Identify which cell holds the provided text, then report its [x, y] central coordinate. 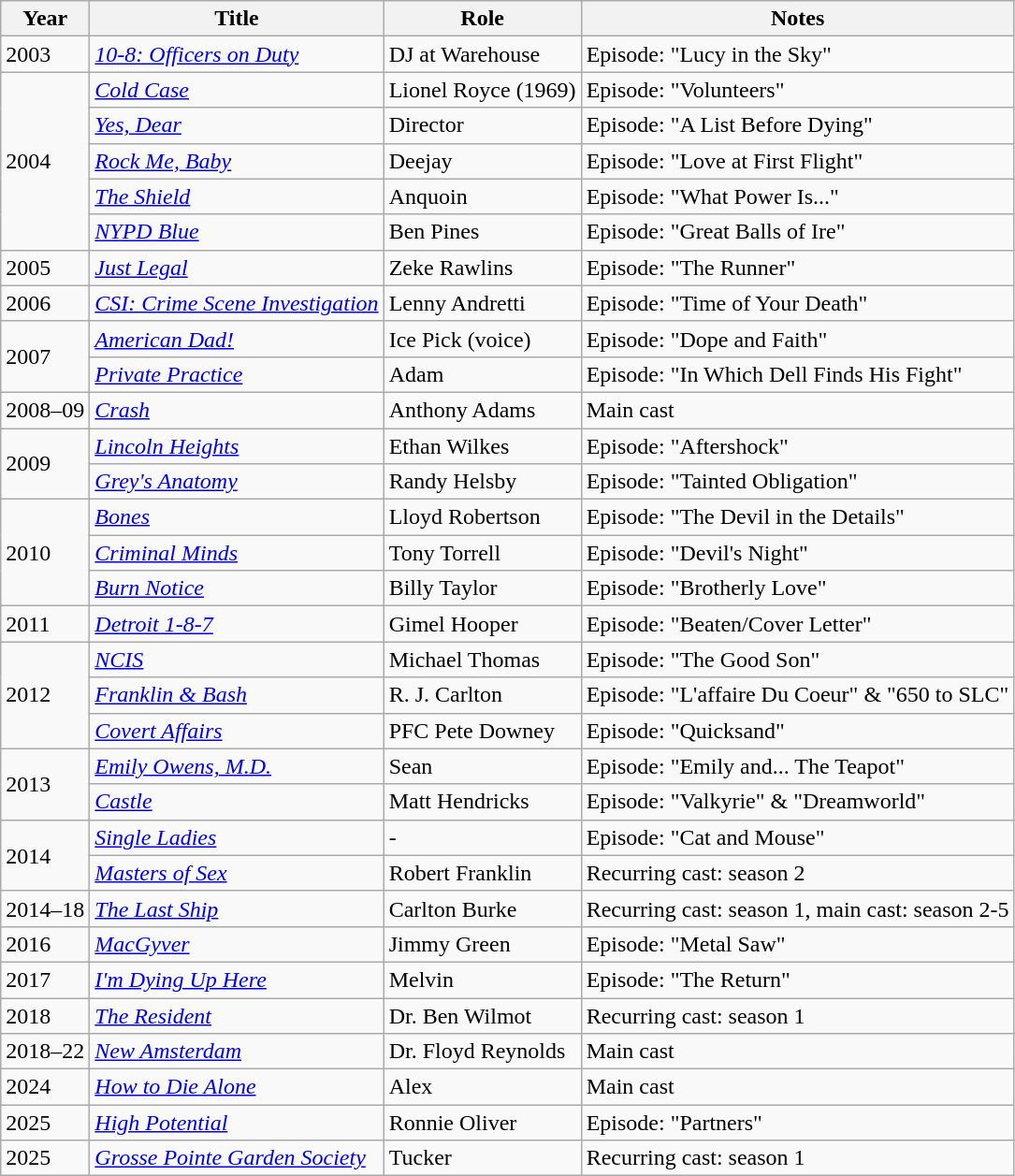
The Shield [237, 196]
Episode: "Dope and Faith" [797, 339]
2014–18 [45, 908]
Dr. Ben Wilmot [483, 1015]
Zeke Rawlins [483, 268]
High Potential [237, 1123]
Role [483, 19]
Tony Torrell [483, 553]
Carlton Burke [483, 908]
Episode: "Volunteers" [797, 90]
Cold Case [237, 90]
Episode: "Great Balls of Ire" [797, 232]
Episode: "The Runner" [797, 268]
DJ at Warehouse [483, 54]
Notes [797, 19]
Episode: "Quicksand" [797, 731]
Episode: "The Devil in the Details" [797, 517]
2018 [45, 1015]
2003 [45, 54]
How to Die Alone [237, 1087]
Just Legal [237, 268]
Episode: "Partners" [797, 1123]
Episode: "Devil's Night" [797, 553]
Ice Pick (voice) [483, 339]
Adam [483, 374]
- [483, 837]
2011 [45, 624]
Crash [237, 410]
Randy Helsby [483, 482]
Lloyd Robertson [483, 517]
Episode: "What Power Is..." [797, 196]
New Amsterdam [237, 1052]
Covert Affairs [237, 731]
10-8: Officers on Duty [237, 54]
American Dad! [237, 339]
Castle [237, 802]
The Last Ship [237, 908]
Episode: "Lucy in the Sky" [797, 54]
Private Practice [237, 374]
2004 [45, 161]
I'm Dying Up Here [237, 980]
2005 [45, 268]
Burn Notice [237, 588]
Episode: "A List Before Dying" [797, 125]
2012 [45, 695]
Ethan Wilkes [483, 446]
2024 [45, 1087]
Yes, Dear [237, 125]
Director [483, 125]
2008–09 [45, 410]
Alex [483, 1087]
Jimmy Green [483, 944]
Episode: "Time of Your Death" [797, 303]
Episode: "In Which Dell Finds His Fight" [797, 374]
Recurring cast: season 2 [797, 873]
Michael Thomas [483, 660]
Episode: "L'affaire Du Coeur" & "650 to SLC" [797, 695]
2006 [45, 303]
Tucker [483, 1158]
Matt Hendricks [483, 802]
Episode: "Valkyrie" & "Dreamworld" [797, 802]
2013 [45, 784]
MacGyver [237, 944]
Grey's Anatomy [237, 482]
Robert Franklin [483, 873]
Episode: "Emily and... The Teapot" [797, 766]
PFC Pete Downey [483, 731]
Year [45, 19]
2018–22 [45, 1052]
Rock Me, Baby [237, 161]
Episode: "Aftershock" [797, 446]
Single Ladies [237, 837]
R. J. Carlton [483, 695]
Anthony Adams [483, 410]
2016 [45, 944]
Episode: "Metal Saw" [797, 944]
Deejay [483, 161]
Title [237, 19]
Ben Pines [483, 232]
Emily Owens, M.D. [237, 766]
Lincoln Heights [237, 446]
The Resident [237, 1015]
Lionel Royce (1969) [483, 90]
Grosse Pointe Garden Society [237, 1158]
Recurring cast: season 1, main cast: season 2-5 [797, 908]
Episode: "Love at First Flight" [797, 161]
NYPD Blue [237, 232]
Episode: "The Return" [797, 980]
2007 [45, 356]
Billy Taylor [483, 588]
Franklin & Bash [237, 695]
2009 [45, 464]
Masters of Sex [237, 873]
Episode: "Cat and Mouse" [797, 837]
Episode: "Tainted Obligation" [797, 482]
2017 [45, 980]
NCIS [237, 660]
Lenny Andretti [483, 303]
Detroit 1-8-7 [237, 624]
Anquoin [483, 196]
Episode: "The Good Son" [797, 660]
Dr. Floyd Reynolds [483, 1052]
2014 [45, 855]
Ronnie Oliver [483, 1123]
Criminal Minds [237, 553]
CSI: Crime Scene Investigation [237, 303]
Sean [483, 766]
Episode: "Beaten/Cover Letter" [797, 624]
Episode: "Brotherly Love" [797, 588]
Melvin [483, 980]
2010 [45, 553]
Bones [237, 517]
Gimel Hooper [483, 624]
